Search for the cell housing the specified text and yield its (x, y) center coordinate. 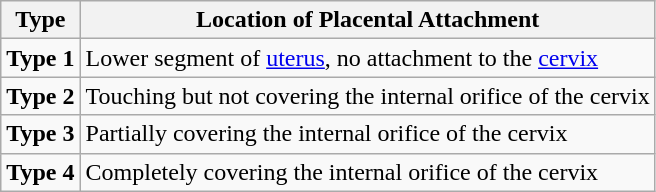
Type (40, 20)
Type 4 (40, 172)
Touching but not covering the internal orifice of the cervix (368, 96)
Type 3 (40, 134)
Lower segment of uterus, no attachment to the cervix (368, 58)
Completely covering the internal orifice of the cervix (368, 172)
Partially covering the internal orifice of the cervix (368, 134)
Location of Placental Attachment (368, 20)
Type 2 (40, 96)
Type 1 (40, 58)
